From the cell containing the given text, extract its center point as (x, y) coordinate. 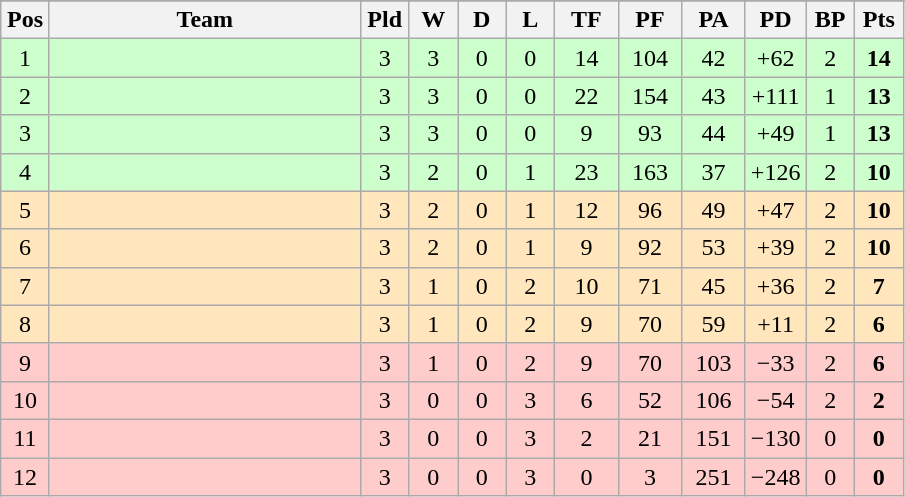
103 (714, 362)
251 (714, 477)
−130 (776, 438)
96 (650, 210)
5 (26, 210)
11 (26, 438)
D (482, 20)
BP (830, 20)
TF (587, 20)
45 (714, 286)
92 (650, 248)
PD (776, 20)
+49 (776, 134)
8 (26, 324)
71 (650, 286)
93 (650, 134)
4 (26, 172)
151 (714, 438)
−54 (776, 400)
+11 (776, 324)
Pts (878, 20)
+39 (776, 248)
21 (650, 438)
PA (714, 20)
44 (714, 134)
Team (204, 20)
−248 (776, 477)
106 (714, 400)
PF (650, 20)
W (434, 20)
L (530, 20)
59 (714, 324)
42 (714, 58)
+62 (776, 58)
+126 (776, 172)
104 (650, 58)
Pos (26, 20)
+47 (776, 210)
+111 (776, 96)
49 (714, 210)
23 (587, 172)
53 (714, 248)
−33 (776, 362)
154 (650, 96)
+36 (776, 286)
22 (587, 96)
43 (714, 96)
Pld (384, 20)
37 (714, 172)
52 (650, 400)
163 (650, 172)
